Identify which cell holds the provided text, then report its (X, Y) central coordinate. 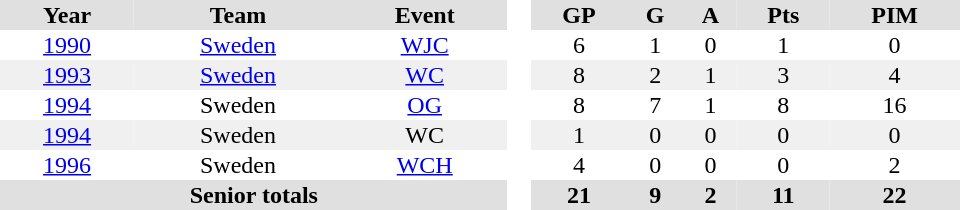
GP (579, 15)
Team (238, 15)
Pts (783, 15)
1990 (67, 45)
22 (894, 195)
Year (67, 15)
WCH (425, 165)
1993 (67, 75)
WJC (425, 45)
16 (894, 105)
11 (783, 195)
Event (425, 15)
OG (425, 105)
6 (579, 45)
Senior totals (254, 195)
3 (783, 75)
7 (656, 105)
9 (656, 195)
21 (579, 195)
1996 (67, 165)
G (656, 15)
PIM (894, 15)
A (711, 15)
